Locate the cell with the specified text and output its [X, Y] center coordinate. 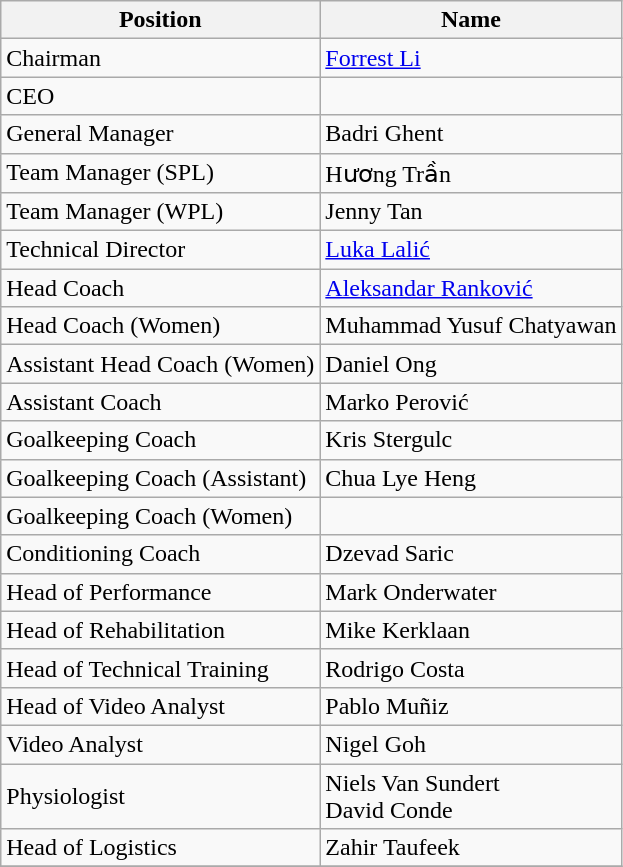
Technical Director [160, 250]
Rodrigo Costa [471, 668]
Goalkeeping Coach (Women) [160, 516]
Goalkeeping Coach (Assistant) [160, 478]
Head of Performance [160, 592]
Assistant Head Coach (Women) [160, 364]
Head Coach (Women) [160, 326]
Name [471, 20]
Hương Trần [471, 173]
Chairman [160, 58]
Jenny Tan [471, 212]
Dzevad Saric [471, 554]
Mike Kerklaan [471, 630]
Mark Onderwater [471, 592]
Niels Van Sundert David Conde [471, 796]
Chua Lye Heng [471, 478]
Head Coach [160, 288]
Head of Technical Training [160, 668]
Goalkeeping Coach [160, 440]
Head of Rehabilitation [160, 630]
Video Analyst [160, 744]
Conditioning Coach [160, 554]
Marko Perović [471, 402]
Physiologist [160, 796]
Assistant Coach [160, 402]
Aleksandar Ranković [471, 288]
Team Manager (SPL) [160, 173]
Badri Ghent [471, 134]
General Manager [160, 134]
Position [160, 20]
Head of Logistics [160, 848]
CEO [160, 96]
Luka Lalić [471, 250]
Pablo Muñiz [471, 706]
Zahir Taufeek [471, 848]
Forrest Li [471, 58]
Head of Video Analyst [160, 706]
Nigel Goh [471, 744]
Daniel Ong [471, 364]
Kris Stergulc [471, 440]
Muhammad Yusuf Chatyawan [471, 326]
Team Manager (WPL) [160, 212]
